Provide the (x, y) coordinate of the cell's center where the given text is located.  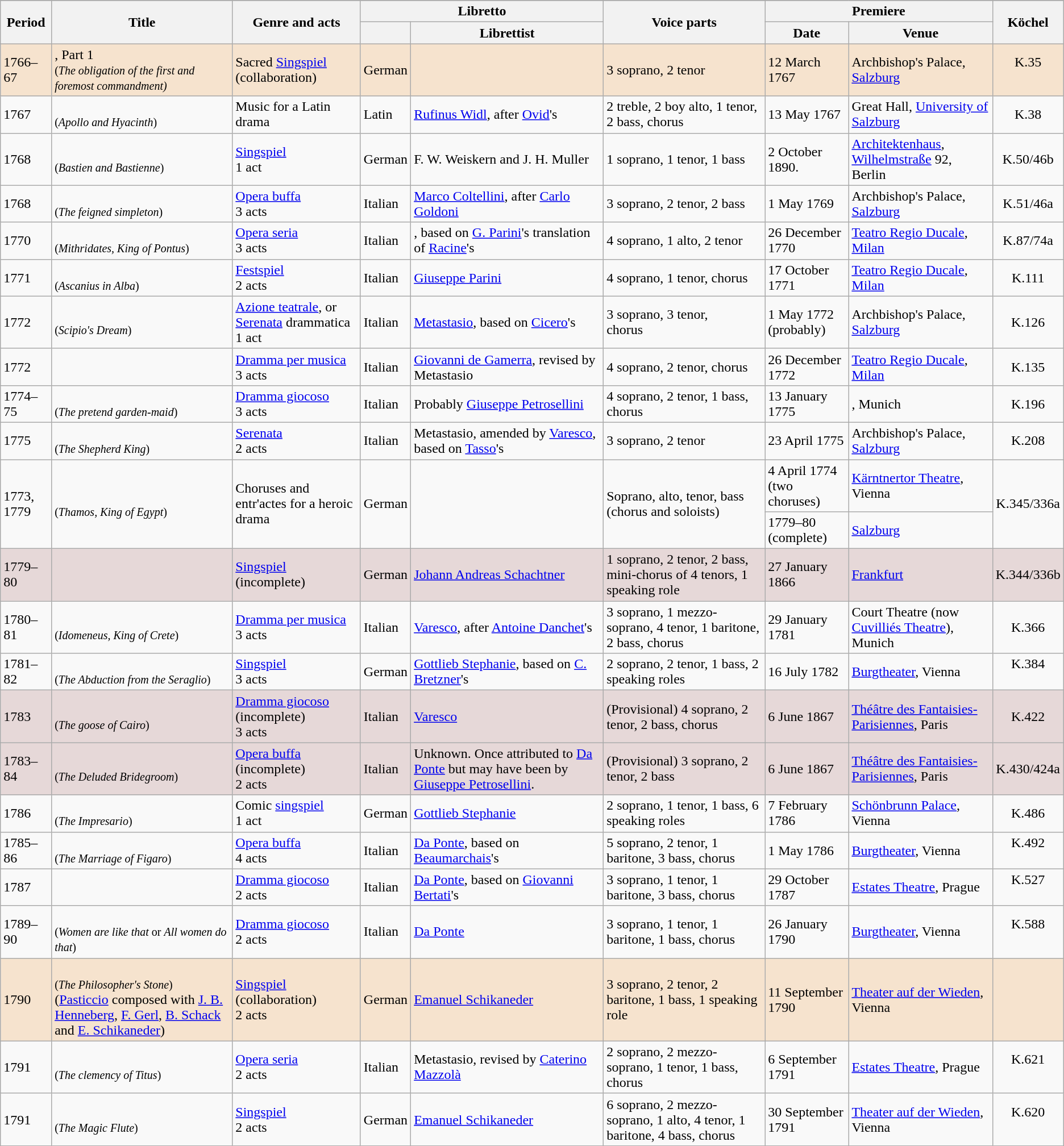
Sacred Singspiel(collaboration) (297, 70)
1 soprano, 1 tenor, 1 bass (684, 159)
(Women are like that or All women do that) (142, 932)
1779–80 (26, 575)
K.588 (1028, 932)
3 soprano, 1 tenor, 1 baritone, 1 bass, chorus (684, 932)
Johann Andreas Schachtner (507, 575)
, Munich (921, 403)
Gottlieb Stephanie (507, 814)
1775 (26, 441)
Da Ponte, based on Beaumarchais's (507, 850)
Opera buffa4 acts (297, 850)
K.35 (1028, 70)
K.620 (1028, 1119)
26 December 1772 (807, 367)
K.126 (1028, 322)
Premiere (879, 11)
Metastasio, based on Cicero's (507, 322)
Venue (921, 33)
(Provisional) 4 soprano, 2 tenor, 2 bass, chorus (684, 716)
K.384 (1028, 672)
K.366 (1028, 627)
Opera seria2 acts (297, 1067)
2 soprano, 2 mezzo-soprano, 1 tenor, 1 bass, chorus (684, 1067)
Varesco (507, 716)
K.135 (1028, 367)
K.422 (1028, 716)
Giuseppe Parini (507, 277)
Period (26, 22)
27 January 1866 (807, 575)
(The Magic Flute) (142, 1119)
(Thamos, King of Egypt) (142, 503)
K.486 (1028, 814)
(The goose of Cairo) (142, 716)
16 July 1782 (807, 672)
3 soprano, 2 tenor, 2 baritone, 1 bass, 1 speaking role (684, 999)
2 soprano, 1 tenor, 1 bass, 6 speaking roles (684, 814)
4 soprano, 1 tenor, chorus (684, 277)
Voice parts (684, 22)
Metastasio, revised by Caterino Mazzolà (507, 1067)
K.87/74a (1028, 241)
4 soprano, 2 tenor, chorus (684, 367)
1773, 1779 (26, 503)
3 soprano, 1 tenor, 1 baritone, 3 bass, chorus (684, 887)
Architektenhaus, Wilhelmstraße 92, Berlin (921, 159)
(The Shepherd King) (142, 441)
Köchel (1028, 22)
Singspiel2 acts (297, 1119)
17 October 1771 (807, 277)
1785–86 (26, 850)
5 soprano, 2 tenor, 1 baritone, 3 bass, chorus (684, 850)
Gottlieb Stephanie, based on C. Bretzner's (507, 672)
1766–67 (26, 70)
1783–84 (26, 769)
Genre and acts (297, 22)
1786 (26, 814)
Marco Coltellini, after Carlo Goldoni (507, 203)
4 soprano, 1 alto, 2 tenor (684, 241)
2 treble, 2 boy alto, 1 tenor, 2 bass, chorus (684, 115)
, Part 1(The obligation of the first and foremost commandment) (142, 70)
3 soprano, 1 mezzo-soprano, 4 tenor, 1 baritone, 2 bass, chorus (684, 627)
Soprano, alto, tenor, bass(chorus and soloists) (684, 503)
4 soprano, 2 tenor, 1 bass, chorus (684, 403)
Singspiel(collaboration)2 acts (297, 999)
(Ascanius in Alba) (142, 277)
(The Philosopher's Stone)(Pasticcio composed with J. B. Henneberg, F. Gerl, B. Schack and E. Schikaneder) (142, 999)
Rufinus Widl, after Ovid's (507, 115)
26 December 1770 (807, 241)
1767 (26, 115)
(Apollo and Hyacinth) (142, 115)
(Scipio's Dream) (142, 322)
Opera buffa(incomplete)2 acts (297, 769)
Metastasio, amended by Varesco, based on Tasso's (507, 441)
(The Deluded Bridegroom) (142, 769)
K.196 (1028, 403)
29 January 1781 (807, 627)
1790 (26, 999)
(The Abduction from the Seraglio) (142, 672)
1774–75 (26, 403)
6 September 1791 (807, 1067)
K.51/46a (1028, 203)
Singspiel(incomplete) (297, 575)
K.111 (1028, 277)
4 April 1774(two choruses) (807, 485)
Frankfurt (921, 575)
F. W. Weiskern and J. H. Muller (507, 159)
Date (807, 33)
Varesco, after Antoine Danchet's (507, 627)
23 April 1775 (807, 441)
Kärntnertor Theatre, Vienna (921, 485)
Singspiel3 acts (297, 672)
Opera buffa3 acts (297, 203)
Azione teatrale, or Serenata drammatica1 act (297, 322)
(The Marriage of Figaro) (142, 850)
(The clemency of Titus) (142, 1067)
7 February 1786 (807, 814)
Da Ponte, based on Giovanni Bertati's (507, 887)
(The pretend garden-maid) (142, 403)
Salzburg (921, 531)
K.208 (1028, 441)
Choruses and entr'actes for a heroic drama (297, 503)
1779–80(complete) (807, 531)
Da Ponte (507, 932)
3 soprano, 2 tenor, 2 bass (684, 203)
13 January 1775 (807, 403)
Music for a Latin drama (297, 115)
1 May 1772 (probably) (807, 322)
13 May 1767 (807, 115)
Great Hall, University of Salzburg (921, 115)
(The Impresario) (142, 814)
26 January 1790 (807, 932)
Libretto (482, 11)
Giovanni de Gamerra, revised by Metastasio (507, 367)
Librettist (507, 33)
Latin (385, 115)
Dramma giocoso3 acts (297, 403)
Singspiel1 act (297, 159)
1 May 1786 (807, 850)
1 soprano, 2 tenor, 2 bass, mini-chorus of 4 tenors, 1 speaking role (684, 575)
, based on G. Parini's translation of Racine's (507, 241)
1789–90 (26, 932)
1781–82 (26, 672)
11 September 1790 (807, 999)
K.38 (1028, 115)
1 May 1769 (807, 203)
K.345/336a (1028, 503)
(Provisional) 3 soprano, 2 tenor, 2 bass (684, 769)
Unknown. Once attributed to Da Ponte but may have been by Giuseppe Petrosellini. (507, 769)
Schönbrunn Palace, Vienna (921, 814)
1783 (26, 716)
1787 (26, 887)
(The feigned simpleton) (142, 203)
K.344/336b (1028, 575)
1770 (26, 241)
2 October 1890. (807, 159)
K.621 (1028, 1067)
Title (142, 22)
Probably Giuseppe Petrosellini (507, 403)
(Mithridates, King of Pontus) (142, 241)
12 March 1767 (807, 70)
30 September 1791 (807, 1119)
1780–81 (26, 627)
1771 (26, 277)
6 soprano, 2 mezzo-soprano, 1 alto, 4 tenor, 1 baritone, 4 bass, chorus (684, 1119)
K.50/46b (1028, 159)
(Idomeneus, King of Crete) (142, 627)
29 October 1787 (807, 887)
K.430/424a (1028, 769)
2 soprano, 2 tenor, 1 bass, 2 speaking roles (684, 672)
Dramma giocoso(incomplete)3 acts (297, 716)
Festspiel2 acts (297, 277)
K.492 (1028, 850)
Opera seria3 acts (297, 241)
Comic singspiel1 act (297, 814)
3 soprano, 3 tenor,chorus (684, 322)
Serenata2 acts (297, 441)
Court Theatre (now Cuvilliés Theatre), Munich (921, 627)
K.527 (1028, 887)
(Bastien and Bastienne) (142, 159)
